Provide the [X, Y] coordinate of the cell's center where the given text is located.  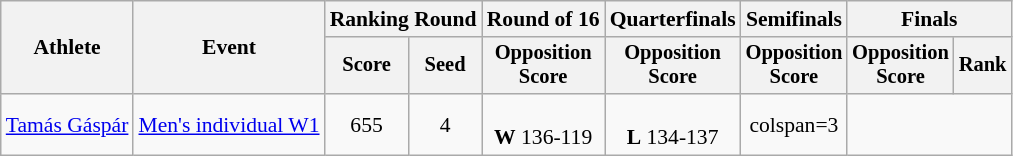
Ranking Round [404, 19]
Finals [929, 19]
L 134-137 [673, 124]
Rank [983, 66]
colspan=3 [794, 124]
655 [367, 124]
Athlete [68, 48]
Round of 16 [544, 19]
Semifinals [794, 19]
Seed [446, 66]
Score [367, 66]
Men's individual W1 [228, 124]
W 136-119 [544, 124]
Quarterfinals [673, 19]
Tamás Gáspár [68, 124]
4 [446, 124]
Event [228, 48]
